Capture the cell that displays the provided text and extract its (x, y) central coordinate. 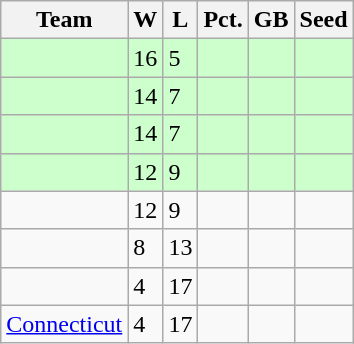
Pct. (223, 20)
16 (146, 58)
5 (180, 58)
Connecticut (64, 324)
L (180, 20)
13 (180, 248)
W (146, 20)
Team (64, 20)
Seed (324, 20)
8 (146, 248)
GB (271, 20)
